Scan for the cell matching the given text and deliver its [x, y] coordinate at center. 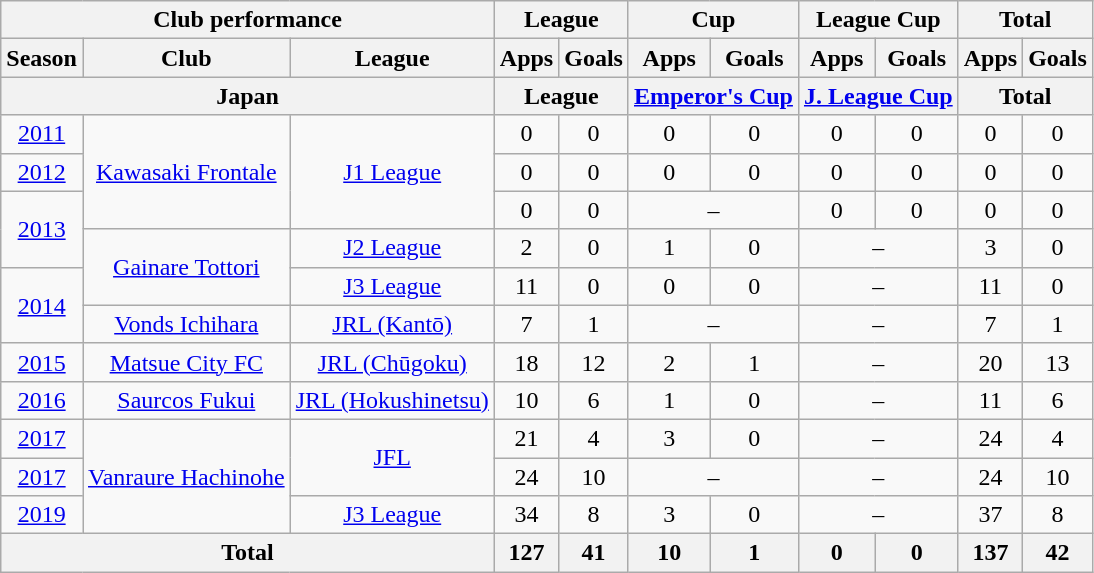
2015 [42, 362]
Matsue City FC [186, 362]
21 [526, 438]
JRL (Kantō) [392, 324]
Club performance [248, 20]
Cup [713, 20]
41 [594, 553]
Club [186, 58]
127 [526, 553]
2016 [42, 400]
League Cup [878, 20]
2011 [42, 134]
J1 League [392, 172]
42 [1058, 553]
34 [526, 515]
2019 [42, 515]
Vanraure Hachinohe [186, 476]
Emperor's Cup [713, 96]
JRL (Hokushinetsu) [392, 400]
37 [990, 515]
JFL [392, 457]
Gainare Tottori [186, 267]
Vonds Ichihara [186, 324]
137 [990, 553]
13 [1058, 362]
2014 [42, 305]
Japan [248, 96]
2012 [42, 172]
20 [990, 362]
2013 [42, 229]
Saurcos Fukui [186, 400]
J. League Cup [878, 96]
Kawasaki Frontale [186, 172]
JRL (Chūgoku) [392, 362]
12 [594, 362]
Season [42, 58]
18 [526, 362]
J2 League [392, 248]
